From the cell containing the given text, extract its center point as (x, y) coordinate. 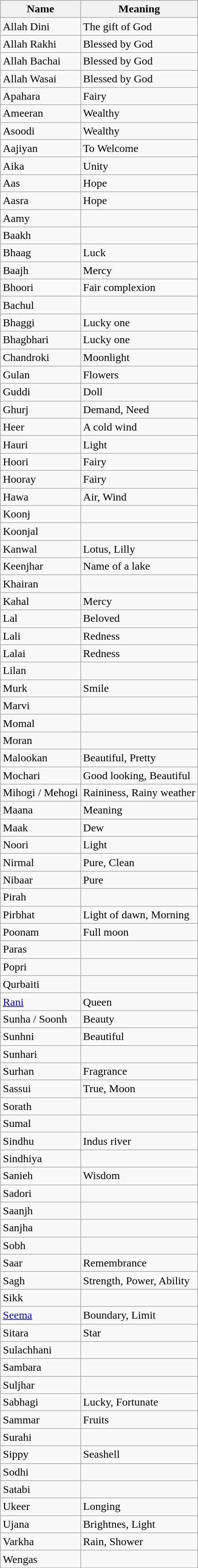
Boundary, Limit (139, 1315)
Name (40, 9)
Poonam (40, 932)
Sunha / Soonh (40, 1019)
Saar (40, 1263)
Bhaggi (40, 323)
Allah Bachai (40, 61)
Beloved (139, 619)
Paras (40, 949)
Moonlight (139, 357)
Gulan (40, 375)
Unity (139, 166)
Bachul (40, 305)
Sobh (40, 1245)
Aas (40, 183)
A cold wind (139, 427)
Momal (40, 723)
Sodhi (40, 1472)
Moran (40, 740)
Fruits (139, 1420)
Longing (139, 1507)
Sabhagi (40, 1402)
Satabi (40, 1489)
Koonjal (40, 532)
Asoodi (40, 131)
Aika (40, 166)
Indus river (139, 1141)
Guddi (40, 392)
Sindhiya (40, 1158)
Beauty (139, 1019)
Malookan (40, 758)
Sammar (40, 1420)
Sadori (40, 1193)
Maana (40, 810)
Sanjha (40, 1228)
Sassui (40, 1089)
Surahi (40, 1437)
Kahal (40, 601)
Rain, Shower (139, 1541)
To Welcome (139, 148)
Lal (40, 619)
Nirmal (40, 862)
Wisdom (139, 1176)
Raininess, Rainy weather (139, 793)
Lali (40, 636)
Luck (139, 253)
Nibaar (40, 880)
True, Moon (139, 1089)
Sunhari (40, 1054)
Aasra (40, 200)
Popri (40, 967)
Queen (139, 1002)
Sagh (40, 1280)
Beautiful, Pretty (139, 758)
Hooray (40, 479)
Aamy (40, 218)
Apahara (40, 96)
Suljhar (40, 1385)
Ujana (40, 1524)
Sunhni (40, 1036)
Sulachhani (40, 1350)
Rani (40, 1002)
Allah Wasai (40, 79)
Strength, Power, Ability (139, 1280)
Saanjh (40, 1211)
Baakh (40, 236)
Pirah (40, 897)
Full moon (139, 932)
Qurbaiti (40, 984)
Varkha (40, 1541)
Sippy (40, 1455)
Sitara (40, 1333)
Baajh (40, 270)
Lalai (40, 653)
Ukeer (40, 1507)
Aajiyan (40, 148)
Fragrance (139, 1072)
Seema (40, 1315)
The gift of God (139, 27)
Hoori (40, 462)
Dew (139, 828)
Heer (40, 427)
Hawa (40, 496)
Mihogi / Mehogi (40, 793)
Doll (139, 392)
Sanieh (40, 1176)
Hauri (40, 444)
Bhaag (40, 253)
Lilan (40, 671)
Sumal (40, 1124)
Fair complexion (139, 288)
Bhoori (40, 288)
Wengas (40, 1559)
Marvi (40, 706)
Mochari (40, 776)
Smile (139, 688)
Pure, Clean (139, 862)
Beautiful (139, 1036)
Star (139, 1333)
Ameeran (40, 113)
Lucky, Fortunate (139, 1402)
Seashell (139, 1455)
Good looking, Beautiful (139, 776)
Khairan (40, 584)
Pure (139, 880)
Sikk (40, 1298)
Air, Wind (139, 496)
Name of a lake (139, 566)
Allah Dini (40, 27)
Ghurj (40, 410)
Koonj (40, 514)
Maak (40, 828)
Remembrance (139, 1263)
Chandroki (40, 357)
Sambara (40, 1368)
Surhan (40, 1072)
Murk (40, 688)
Demand, Need (139, 410)
Pirbhat (40, 915)
Light of dawn, Morning (139, 915)
Keenjhar (40, 566)
Flowers (139, 375)
Sindhu (40, 1141)
Sorath (40, 1106)
Kanwal (40, 549)
Lotus, Lilly (139, 549)
Noori (40, 845)
Brightnes, Light (139, 1524)
Bhagbhari (40, 340)
Allah Rakhi (40, 44)
